Extract the (x, y) coordinate from the center of the cell holding the provided text.  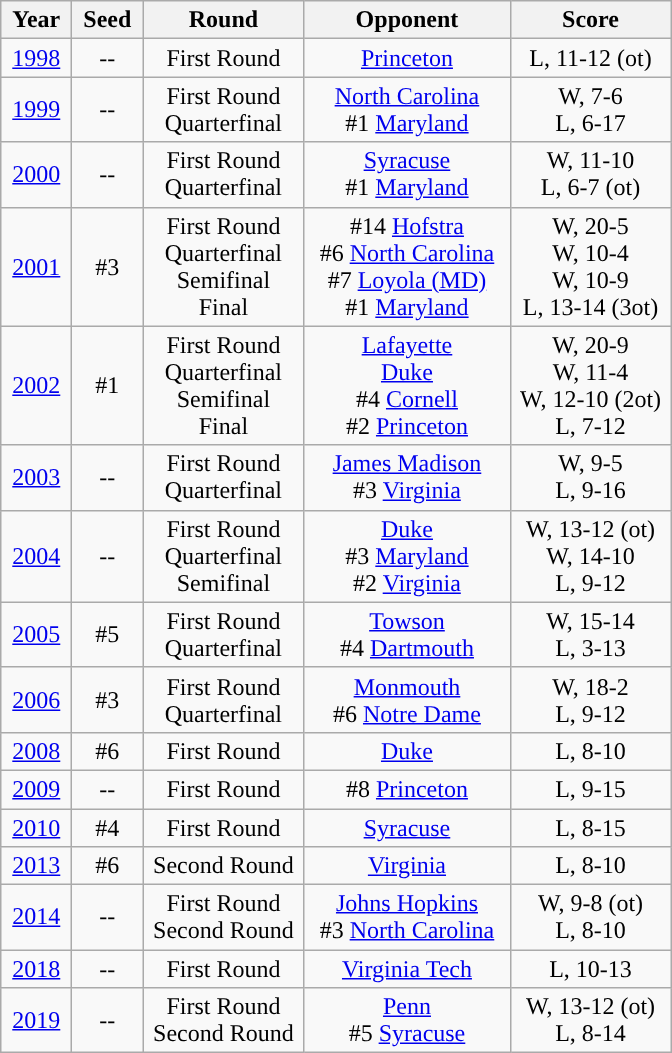
Score (590, 20)
W, 9-5L, 9-16 (590, 478)
W, 18-2L, 9-12 (590, 700)
W, 7-6L, 6-17 (590, 110)
2018 (36, 969)
James Madison#3 Virginia (407, 478)
1999 (36, 110)
Year (36, 20)
2014 (36, 918)
W, 9-8 (ot)L, 8-10 (590, 918)
Duke (407, 751)
2010 (36, 827)
2008 (36, 751)
2003 (36, 478)
#8 Princeton (407, 789)
W, 15-14L, 3-13 (590, 634)
#1 (108, 386)
W, 11-10L, 6-7 (ot) (590, 174)
2000 (36, 174)
Syracuse (407, 827)
W, 20-9W, 11-4W, 12-10 (2ot)L, 7-12 (590, 386)
LafayetteDuke#4 Cornell#2 Princeton (407, 386)
Virginia Tech (407, 969)
2013 (36, 866)
#5 (108, 634)
L, 10-13 (590, 969)
L, 11-12 (ot) (590, 58)
L, 9-15 (590, 789)
W, 13-12 (ot)W, 14-10L, 9-12 (590, 556)
#4 (108, 827)
North Carolina#1 Maryland (407, 110)
W, 13-12 (ot)L, 8-14 (590, 1020)
Penn#5 Syracuse (407, 1020)
2002 (36, 386)
2004 (36, 556)
Virginia (407, 866)
2005 (36, 634)
First RoundQuarterfinalSemifinal (224, 556)
Opponent (407, 20)
Syracuse#1 Maryland (407, 174)
Towson#4 Dartmouth (407, 634)
Second Round (224, 866)
2001 (36, 266)
W, 20-5W, 10-4W, 10-9L, 13-14 (3ot) (590, 266)
Johns Hopkins#3 North Carolina (407, 918)
2019 (36, 1020)
Seed (108, 20)
L, 8-15 (590, 827)
Round (224, 20)
Monmouth#6 Notre Dame (407, 700)
Duke#3 Maryland#2 Virginia (407, 556)
1998 (36, 58)
2009 (36, 789)
2006 (36, 700)
#14 Hofstra#6 North Carolina#7 Loyola (MD)#1 Maryland (407, 266)
Princeton (407, 58)
